Search for the cell housing the specified text and yield its (X, Y) center coordinate. 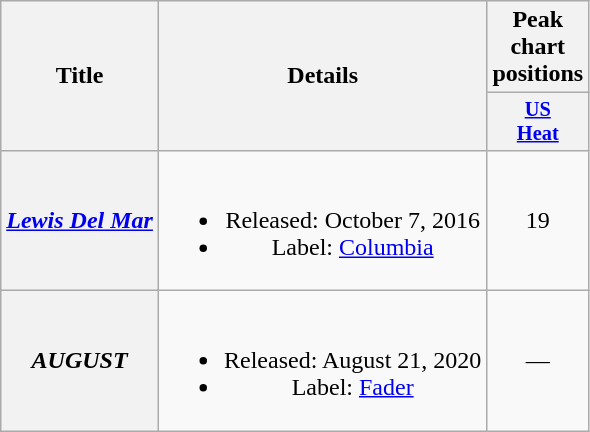
Lewis Del Mar (80, 220)
Released: August 21, 2020Label: Fader (322, 361)
19 (538, 220)
USHeat (538, 122)
AUGUST (80, 361)
Peak chart positions (538, 47)
Details (322, 76)
— (538, 361)
Title (80, 76)
Released: October 7, 2016Label: Columbia (322, 220)
